Identify which cell holds the provided text, then report its (x, y) central coordinate. 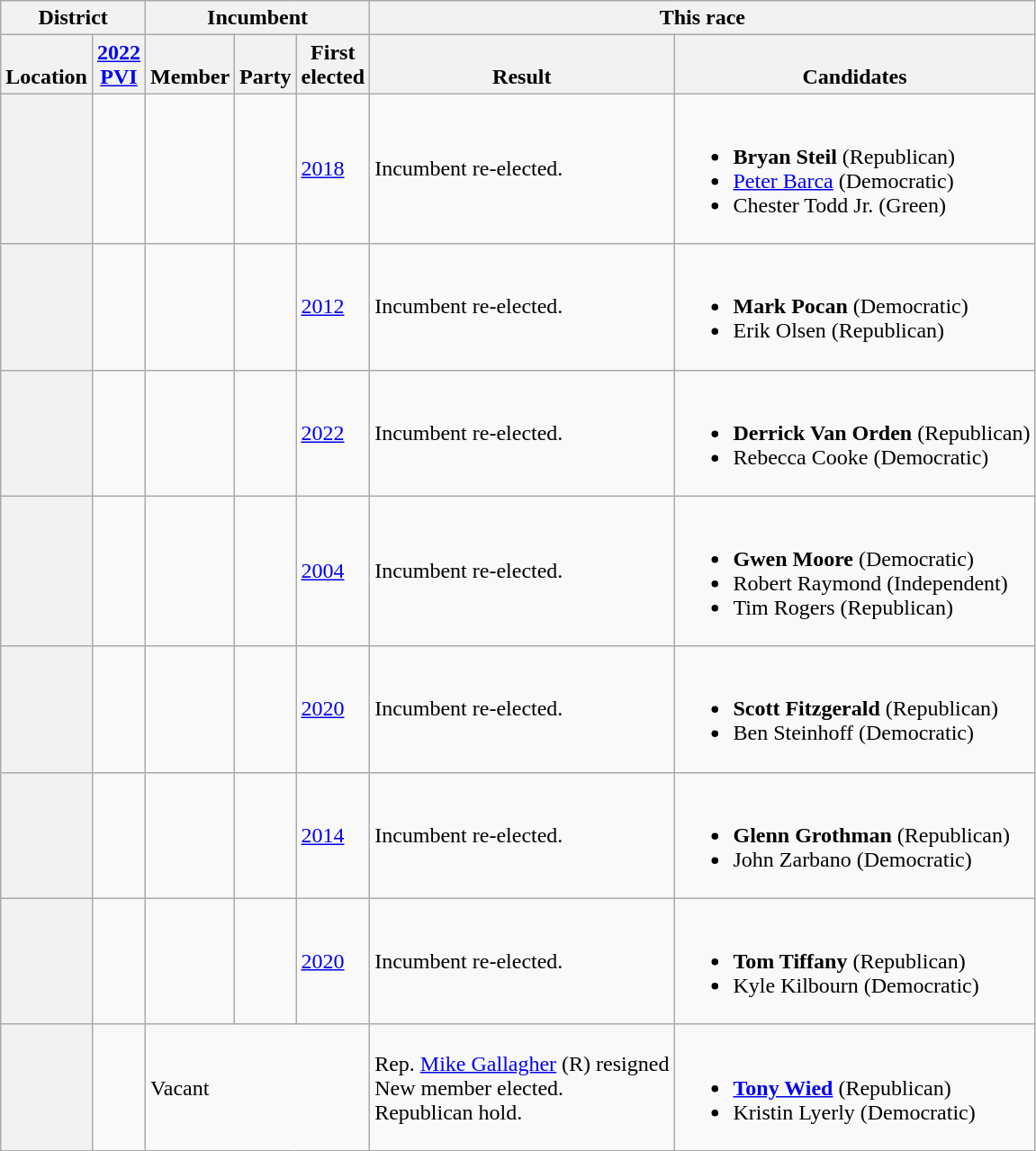
Scott Fitzgerald (Republican)Ben Steinhoff (Democratic) (855, 709)
2022 (333, 433)
2012 (333, 307)
Rep. Mike Gallagher (R) resigned New member elected.Republican hold. (522, 1087)
Result (522, 65)
Candidates (855, 65)
2018 (333, 169)
Glenn Grothman (Republican)John Zarbano (Democratic) (855, 835)
Location (47, 65)
Firstelected (333, 65)
Bryan Steil (Republican)Peter Barca (Democratic)Chester Todd Jr. (Green) (855, 169)
This race (702, 18)
District (74, 18)
Vacant (257, 1087)
Mark Pocan (Democratic)Erik Olsen (Republican) (855, 307)
Derrick Van Orden (Republican)Rebecca Cooke (Democratic) (855, 433)
2022PVI (119, 65)
2014 (333, 835)
Gwen Moore (Democratic)Robert Raymond (Independent)Tim Rogers (Republican) (855, 571)
Tom Tiffany (Republican)Kyle Kilbourn (Democratic) (855, 961)
Incumbent (257, 18)
2004 (333, 571)
Member (191, 65)
Party (266, 65)
Tony Wied (Republican)Kristin Lyerly (Democratic) (855, 1087)
